For the text-containing cell, return its midpoint in (x, y) coordinate format. 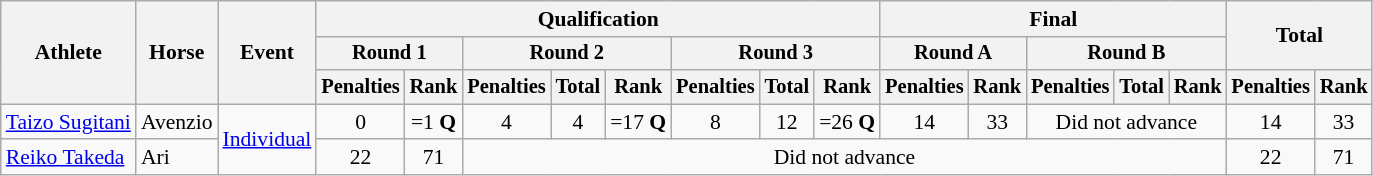
Round B (1126, 54)
Round A (953, 54)
Reiko Takeda (68, 158)
=1 Q (434, 122)
Event (268, 52)
8 (715, 122)
=17 Q (638, 122)
Taizo Sugitani (68, 122)
Ari (177, 158)
Round 2 (566, 54)
Final (1053, 19)
=26 Q (847, 122)
Avenzio (177, 122)
Qualification (598, 19)
Athlete (68, 52)
Individual (268, 140)
0 (360, 122)
Round 3 (776, 54)
Horse (177, 52)
Round 1 (389, 54)
12 (788, 122)
